Extract the [x, y] coordinate from the center of the cell holding the provided text.  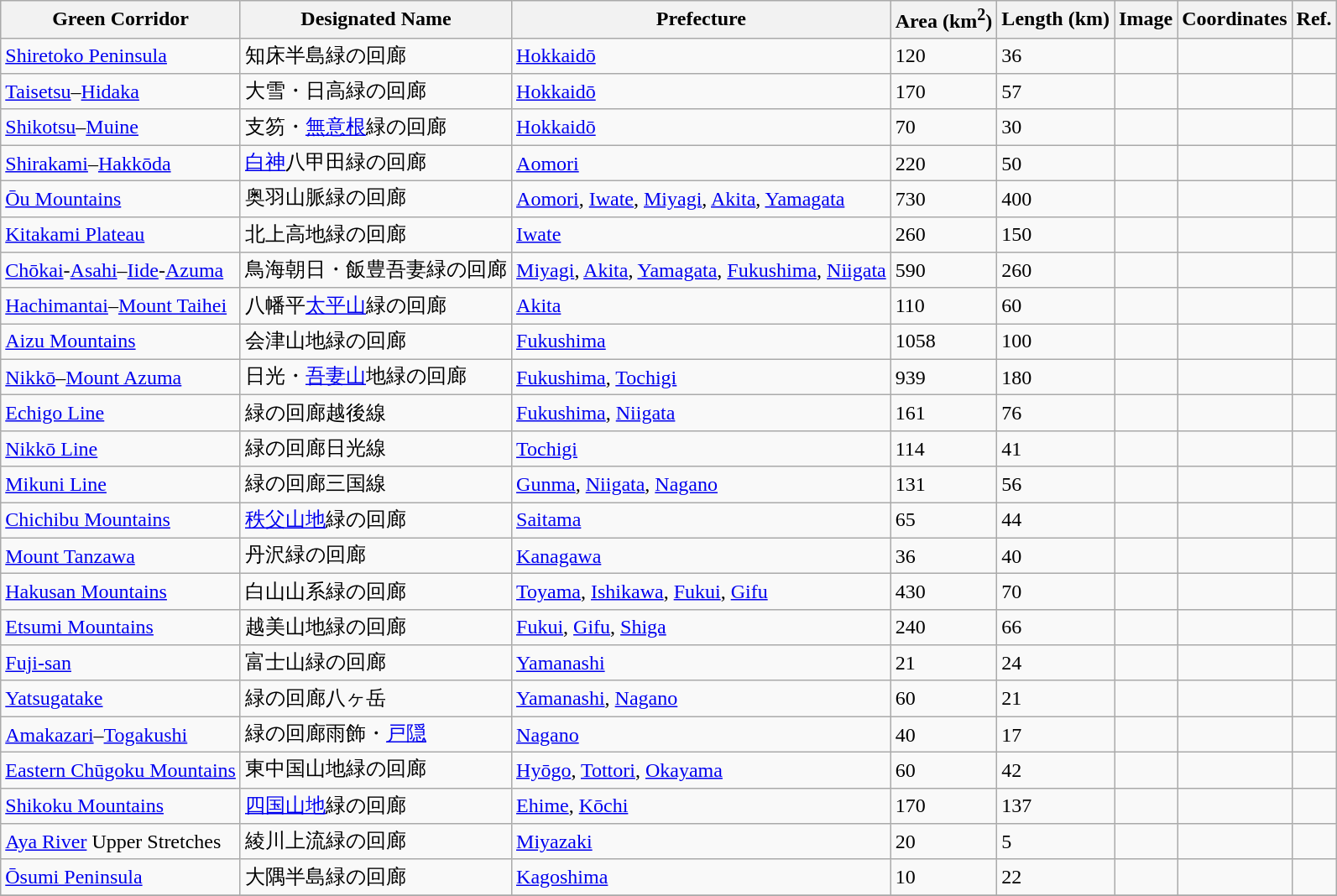
Chōkai-Asahi–Iide-Azuma [121, 270]
Miyazaki [702, 842]
Ōu Mountains [121, 200]
知床半島緑の回廊 [376, 55]
Fukushima, Niigata [702, 413]
Echigo Line [121, 413]
Prefecture [702, 20]
綾川上流緑の回廊 [376, 842]
東中国山地緑の回廊 [376, 770]
日光・吾妻山地緑の回廊 [376, 378]
会津山地緑の回廊 [376, 342]
Coordinates [1235, 20]
131 [943, 485]
Green Corridor [121, 20]
730 [943, 200]
5 [1056, 842]
44 [1056, 520]
66 [1056, 628]
400 [1056, 200]
Ehime, Kōchi [702, 805]
Nikkō Line [121, 448]
Gunma, Niigata, Nagano [702, 485]
白神八甲田緑の回廊 [376, 163]
Designated Name [376, 20]
42 [1056, 770]
緑の回廊雨飾・戸隠 [376, 735]
Kitakami Plateau [121, 235]
Length (km) [1056, 20]
Toyama, Ishikawa, Fukui, Gifu [702, 592]
緑の回廊八ヶ岳 [376, 698]
114 [943, 448]
Kagoshima [702, 878]
Mikuni Line [121, 485]
Shikotsu–Muine [121, 128]
Akita [702, 305]
137 [1056, 805]
Nagano [702, 735]
Ref. [1314, 20]
430 [943, 592]
Tochigi [702, 448]
Kanagawa [702, 555]
Taisetsu–Hidaka [121, 92]
越美山地緑の回廊 [376, 628]
丹沢緑の回廊 [376, 555]
Aomori, Iwate, Miyagi, Akita, Yamagata [702, 200]
110 [943, 305]
Nikkō–Mount Azuma [121, 378]
Chichibu Mountains [121, 520]
Fuji-san [121, 663]
Yamanashi, Nagano [702, 698]
56 [1056, 485]
八幡平太平山緑の回廊 [376, 305]
Etsumi Mountains [121, 628]
Amakazari–Togakushi [121, 735]
奥羽山脈緑の回廊 [376, 200]
Eastern Chūgoku Mountains [121, 770]
北上高地緑の回廊 [376, 235]
Hakusan Mountains [121, 592]
秩父山地緑の回廊 [376, 520]
Saitama [702, 520]
Image [1146, 20]
150 [1056, 235]
緑の回廊三国線 [376, 485]
Shirakami–Hakkōda [121, 163]
Aya River Upper Stretches [121, 842]
Shiretoko Peninsula [121, 55]
Miyagi, Akita, Yamagata, Fukushima, Niigata [702, 270]
50 [1056, 163]
富士山緑の回廊 [376, 663]
590 [943, 270]
Iwate [702, 235]
Aizu Mountains [121, 342]
20 [943, 842]
65 [943, 520]
Hachimantai–Mount Taihei [121, 305]
22 [1056, 878]
Mount Tanzawa [121, 555]
120 [943, 55]
Shikoku Mountains [121, 805]
Aomori [702, 163]
30 [1056, 128]
Fukushima, Tochigi [702, 378]
57 [1056, 92]
10 [943, 878]
大雪・日高緑の回廊 [376, 92]
白山山系緑の回廊 [376, 592]
1058 [943, 342]
Fukui, Gifu, Shiga [702, 628]
17 [1056, 735]
180 [1056, 378]
220 [943, 163]
鳥海朝日・飯豊吾妻緑の回廊 [376, 270]
100 [1056, 342]
大隅半島緑の回廊 [376, 878]
Yatsugatake [121, 698]
76 [1056, 413]
支笏・無意根緑の回廊 [376, 128]
四国山地緑の回廊 [376, 805]
24 [1056, 663]
161 [943, 413]
Ōsumi Peninsula [121, 878]
緑の回廊越後線 [376, 413]
41 [1056, 448]
Area (km2) [943, 20]
Yamanashi [702, 663]
Hyōgo, Tottori, Okayama [702, 770]
240 [943, 628]
Fukushima [702, 342]
939 [943, 378]
緑の回廊日光線 [376, 448]
